From the cell containing the given text, extract its center point as [X, Y] coordinate. 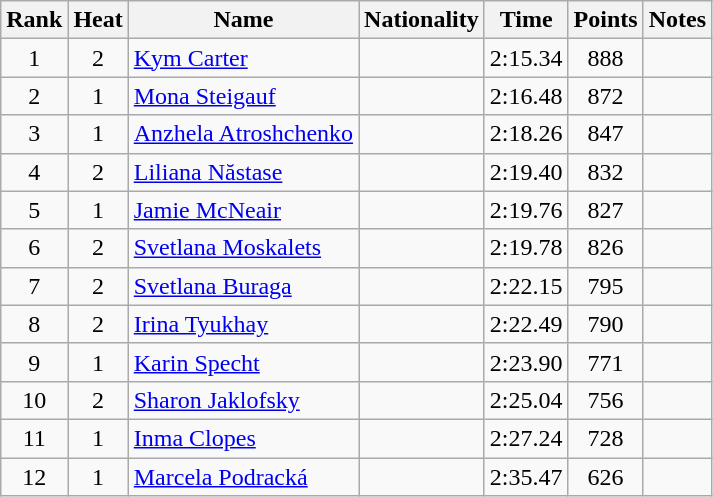
2:25.04 [526, 400]
790 [606, 324]
Points [606, 20]
Kym Carter [243, 58]
9 [34, 362]
6 [34, 248]
11 [34, 438]
8 [34, 324]
771 [606, 362]
Rank [34, 20]
728 [606, 438]
4 [34, 172]
Svetlana Buraga [243, 286]
2:19.40 [526, 172]
888 [606, 58]
12 [34, 477]
Anzhela Atroshchenko [243, 134]
826 [606, 248]
3 [34, 134]
2:22.15 [526, 286]
2:22.49 [526, 324]
827 [606, 210]
Time [526, 20]
795 [606, 286]
Inma Clopes [243, 438]
10 [34, 400]
7 [34, 286]
2:15.34 [526, 58]
2:19.78 [526, 248]
2:35.47 [526, 477]
Sharon Jaklofsky [243, 400]
5 [34, 210]
Liliana Năstase [243, 172]
832 [606, 172]
Karin Specht [243, 362]
Irina Tyukhay [243, 324]
Notes [677, 20]
Heat [98, 20]
Jamie McNeair [243, 210]
756 [606, 400]
2:16.48 [526, 96]
Marcela Podracká [243, 477]
847 [606, 134]
2:19.76 [526, 210]
Name [243, 20]
872 [606, 96]
Svetlana Moskalets [243, 248]
Nationality [422, 20]
626 [606, 477]
2:27.24 [526, 438]
2:18.26 [526, 134]
Mona Steigauf [243, 96]
2:23.90 [526, 362]
